Find where the given text appears and provide that cell's center as [x, y] coordinate. 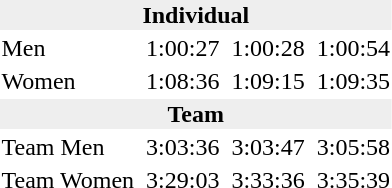
Team Men [68, 147]
Team [196, 114]
1:08:36 [183, 81]
3:05:58 [353, 147]
1:09:35 [353, 81]
1:00:28 [268, 48]
Women [68, 81]
1:00:27 [183, 48]
3:03:47 [268, 147]
3:03:36 [183, 147]
1:00:54 [353, 48]
Individual [196, 15]
1:09:15 [268, 81]
Men [68, 48]
